Extract the (x, y) coordinate from the center of the cell holding the provided text.  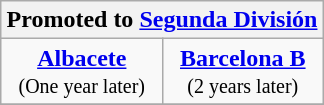
Barcelona B(2 years later) (243, 72)
Albacete(One year later) (82, 72)
Promoted to Segunda División (162, 20)
